Capture the cell that displays the provided text and extract its [X, Y] central coordinate. 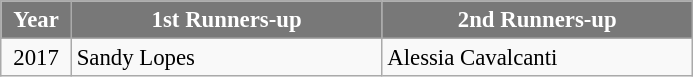
Sandy Lopes [226, 58]
2nd Runners-up [538, 20]
Alessia Cavalcanti [538, 58]
1st Runners-up [226, 20]
Year [36, 20]
2017 [36, 58]
